Extract the (X, Y) coordinate from the center of the cell holding the provided text.  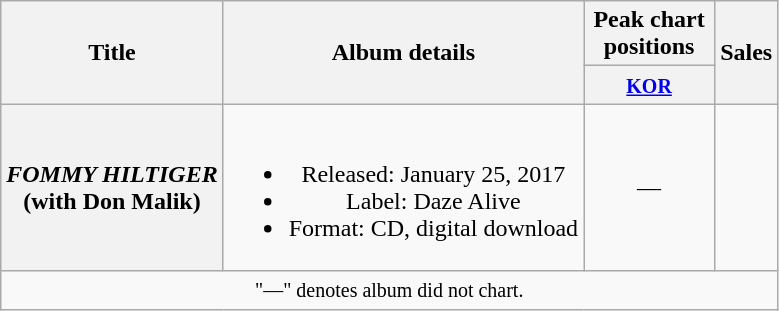
FOMMY HILTIGER (with Don Malik) (112, 188)
KOR (650, 85)
Sales (746, 52)
— (650, 188)
Album details (403, 52)
Released: January 25, 2017Label: Daze AliveFormat: CD, digital download (403, 188)
Peak chart positions (650, 34)
"—" denotes album did not chart. (390, 290)
Title (112, 52)
